From the cell containing the given text, extract its center point as (X, Y) coordinate. 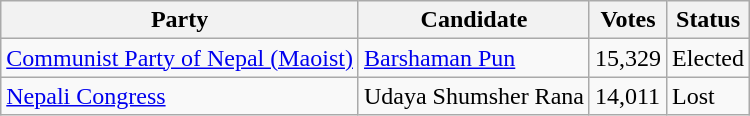
14,011 (628, 96)
Lost (708, 96)
Status (708, 20)
Communist Party of Nepal (Maoist) (180, 58)
Udaya Shumsher Rana (474, 96)
Nepali Congress (180, 96)
Elected (708, 58)
Barshaman Pun (474, 58)
Candidate (474, 20)
Party (180, 20)
15,329 (628, 58)
Votes (628, 20)
